Detect which cell encompasses the target text, then output its (x, y) center coordinate. 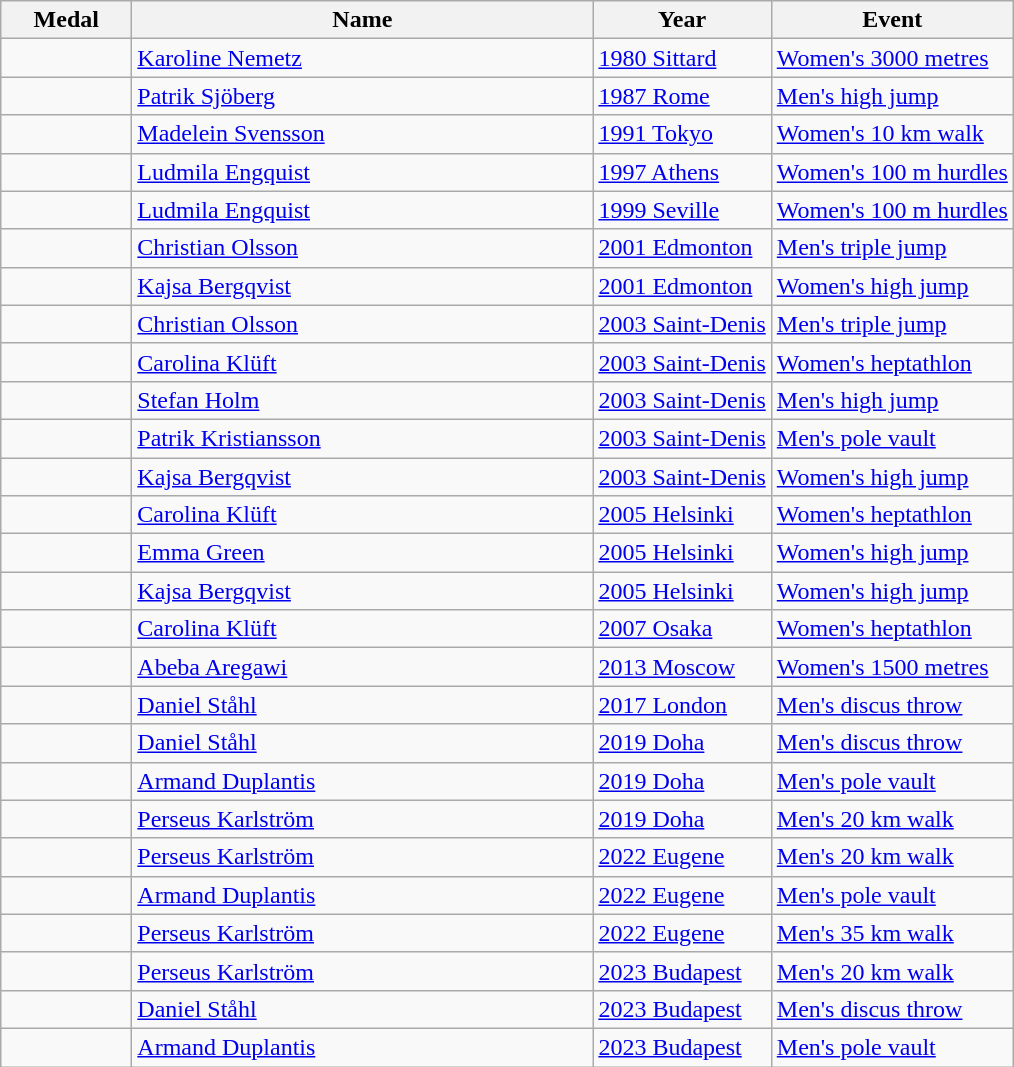
2007 Osaka (682, 629)
2017 London (682, 705)
1987 Rome (682, 96)
1980 Sittard (682, 58)
1999 Seville (682, 210)
Stefan Holm (362, 400)
Patrik Sjöberg (362, 96)
Abeba Aregawi (362, 667)
1997 Athens (682, 172)
Medal (66, 20)
Name (362, 20)
1991 Tokyo (682, 134)
Madelein Svensson (362, 134)
2013 Moscow (682, 667)
Women's 10 km walk (892, 134)
Women's 3000 metres (892, 58)
Patrik Kristiansson (362, 438)
Year (682, 20)
Event (892, 20)
Karoline Nemetz (362, 58)
Emma Green (362, 553)
Men's 35 km walk (892, 933)
Women's 1500 metres (892, 667)
